Pinpoint the cell where the given text exists, returning its (x, y) midpoint coordinate. 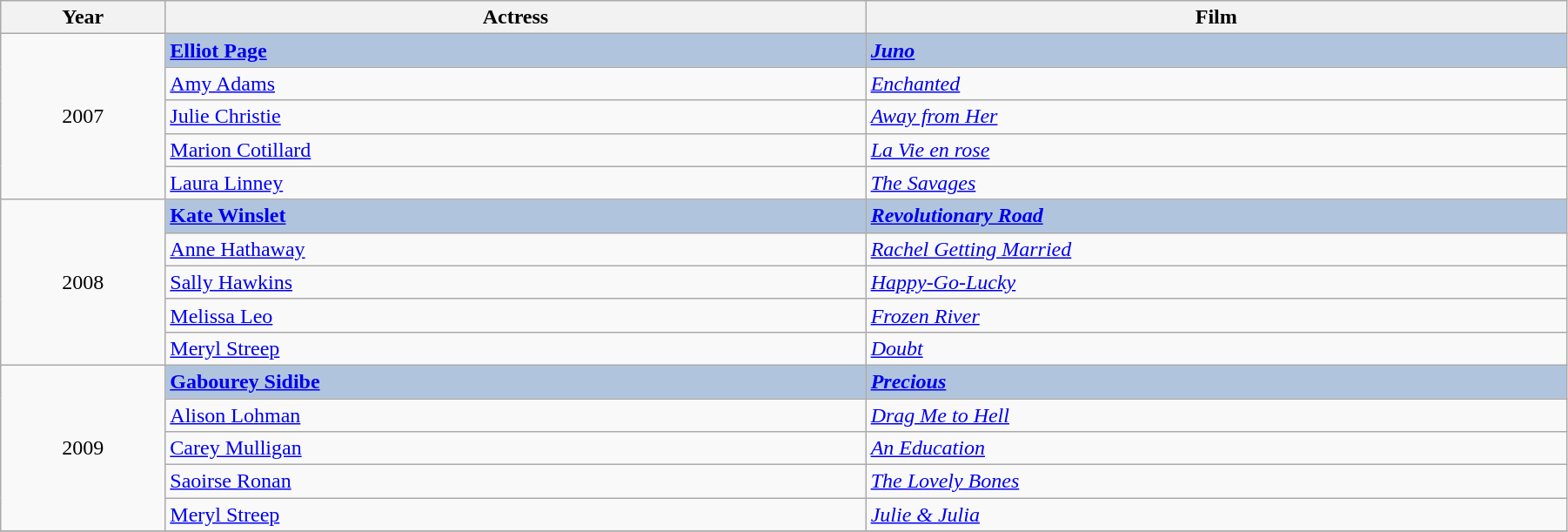
Happy-Go-Lucky (1216, 282)
Alison Lohman (515, 415)
Saoirse Ronan (515, 481)
Precious (1216, 381)
Anne Hathaway (515, 249)
Frozen River (1216, 315)
Year (84, 17)
Doubt (1216, 348)
Marion Cotillard (515, 150)
Gabourey Sidibe (515, 381)
Juno (1216, 51)
Drag Me to Hell (1216, 415)
Actress (515, 17)
Rachel Getting Married (1216, 249)
Amy Adams (515, 84)
Melissa Leo (515, 315)
Away from Her (1216, 117)
2008 (84, 282)
2007 (84, 117)
Julie & Julia (1216, 515)
Enchanted (1216, 84)
Laura Linney (515, 183)
Sally Hawkins (515, 282)
La Vie en rose (1216, 150)
2009 (84, 448)
The Lovely Bones (1216, 481)
The Savages (1216, 183)
An Education (1216, 448)
Revolutionary Road (1216, 216)
Elliot Page (515, 51)
Kate Winslet (515, 216)
Film (1216, 17)
Carey Mulligan (515, 448)
Julie Christie (515, 117)
